From the cell containing the given text, extract its center point as (X, Y) coordinate. 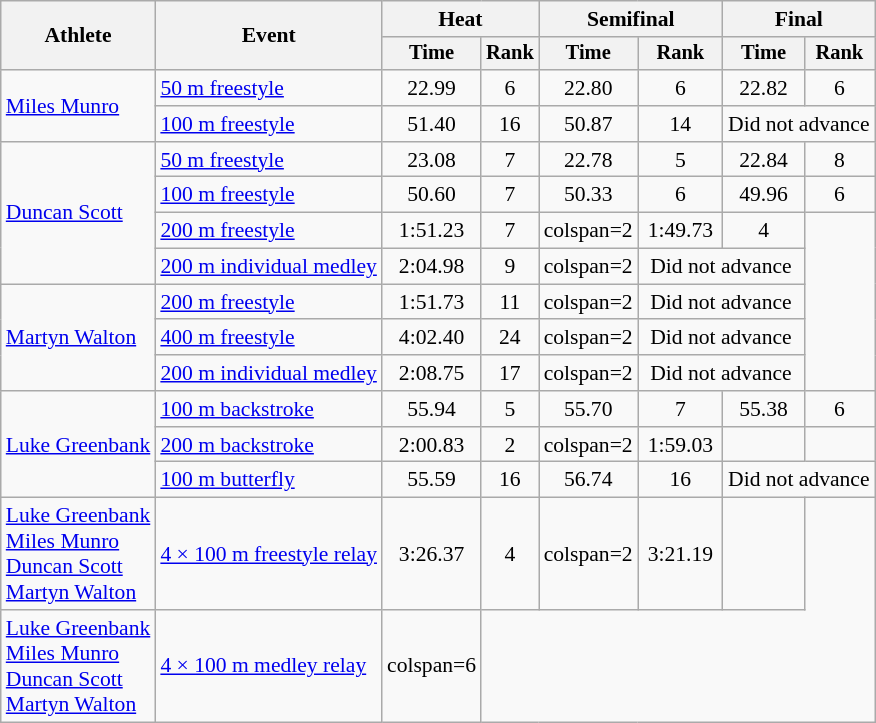
50.33 (588, 195)
55.38 (764, 409)
2:00.83 (432, 445)
24 (510, 338)
3:26.37 (432, 554)
4:02.40 (432, 338)
2 (510, 445)
55.94 (432, 409)
100 m backstroke (268, 409)
Event (268, 36)
1:51.73 (432, 302)
49.96 (764, 195)
51.40 (432, 124)
22.84 (764, 160)
11 (510, 302)
17 (510, 373)
23.08 (432, 160)
8 (839, 160)
Athlete (78, 36)
50.60 (432, 195)
4 × 100 m freestyle relay (268, 554)
Miles Munro (78, 106)
2:04.98 (432, 267)
50.87 (588, 124)
9 (510, 267)
55.70 (588, 409)
Heat (460, 19)
56.74 (588, 480)
3:21.19 (680, 554)
4 × 100 m medley relay (268, 666)
Semifinal (631, 19)
200 m backstroke (268, 445)
2:08.75 (432, 373)
Duncan Scott (78, 213)
22.78 (588, 160)
1:51.23 (432, 231)
Martyn Walton (78, 338)
22.99 (432, 88)
22.80 (588, 88)
Final (799, 19)
Luke Greenbank (78, 444)
100 m butterfly (268, 480)
1:49.73 (680, 231)
1:59.03 (680, 445)
22.82 (764, 88)
400 m freestyle (268, 338)
55.59 (432, 480)
14 (680, 124)
colspan=6 (432, 666)
